Search for the cell housing the specified text and yield its (x, y) center coordinate. 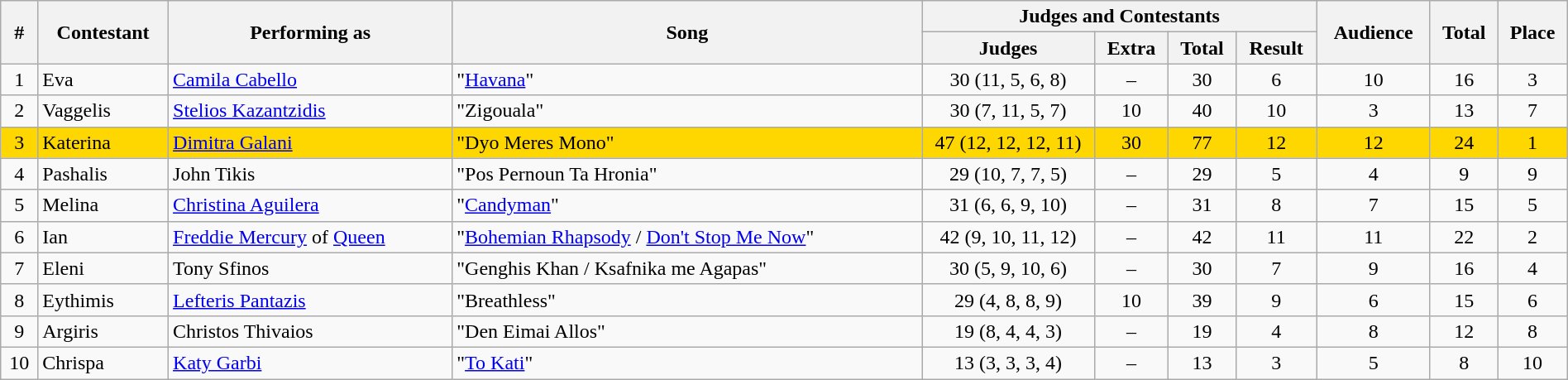
"Pos Pernoun Ta Hronia" (687, 174)
22 (1464, 237)
# (20, 32)
"To Kati" (687, 363)
Chrispa (103, 363)
47 (12, 12, 12, 11) (1008, 142)
Audience (1373, 32)
Argiris (103, 331)
19 (1202, 331)
42 (9, 10, 11, 12) (1008, 237)
"Candyman" (687, 205)
"Zigouala" (687, 111)
"Havana" (687, 79)
Katerina (103, 142)
Extra (1131, 48)
Katy Garbi (311, 363)
19 (8, 4, 4, 3) (1008, 331)
Judges and Contestants (1120, 17)
77 (1202, 142)
31 (1202, 205)
42 (1202, 237)
Eythimis (103, 300)
Vaggelis (103, 111)
Judges (1008, 48)
Camila Cabello (311, 79)
Christina Aguilera (311, 205)
31 (6, 6, 9, 10) (1008, 205)
30 (11, 5, 6, 8) (1008, 79)
"Dyo Meres Mono" (687, 142)
"Den Eimai Allos" (687, 331)
Song (687, 32)
Eleni (103, 268)
29 (10, 7, 7, 5) (1008, 174)
Contestant (103, 32)
Stelios Kazantzidis (311, 111)
John Tikis (311, 174)
"Bohemian Rhapsody / Don't Stop Me Now" (687, 237)
13 (3, 3, 3, 4) (1008, 363)
24 (1464, 142)
39 (1202, 300)
Christos Thivaios (311, 331)
Tony Sfinos (311, 268)
"Breathless" (687, 300)
30 (7, 11, 5, 7) (1008, 111)
Ian (103, 237)
Lefteris Pantazis (311, 300)
Pashalis (103, 174)
Dimitra Galani (311, 142)
30 (5, 9, 10, 6) (1008, 268)
Eva (103, 79)
"Genghis Khan / Ksafnika me Agapas" (687, 268)
Place (1532, 32)
Freddie Mercury of Queen (311, 237)
Melina (103, 205)
29 (1202, 174)
29 (4, 8, 8, 9) (1008, 300)
Result (1276, 48)
40 (1202, 111)
Performing as (311, 32)
